Provide the (x, y) coordinate of the cell's center where the given text is located.  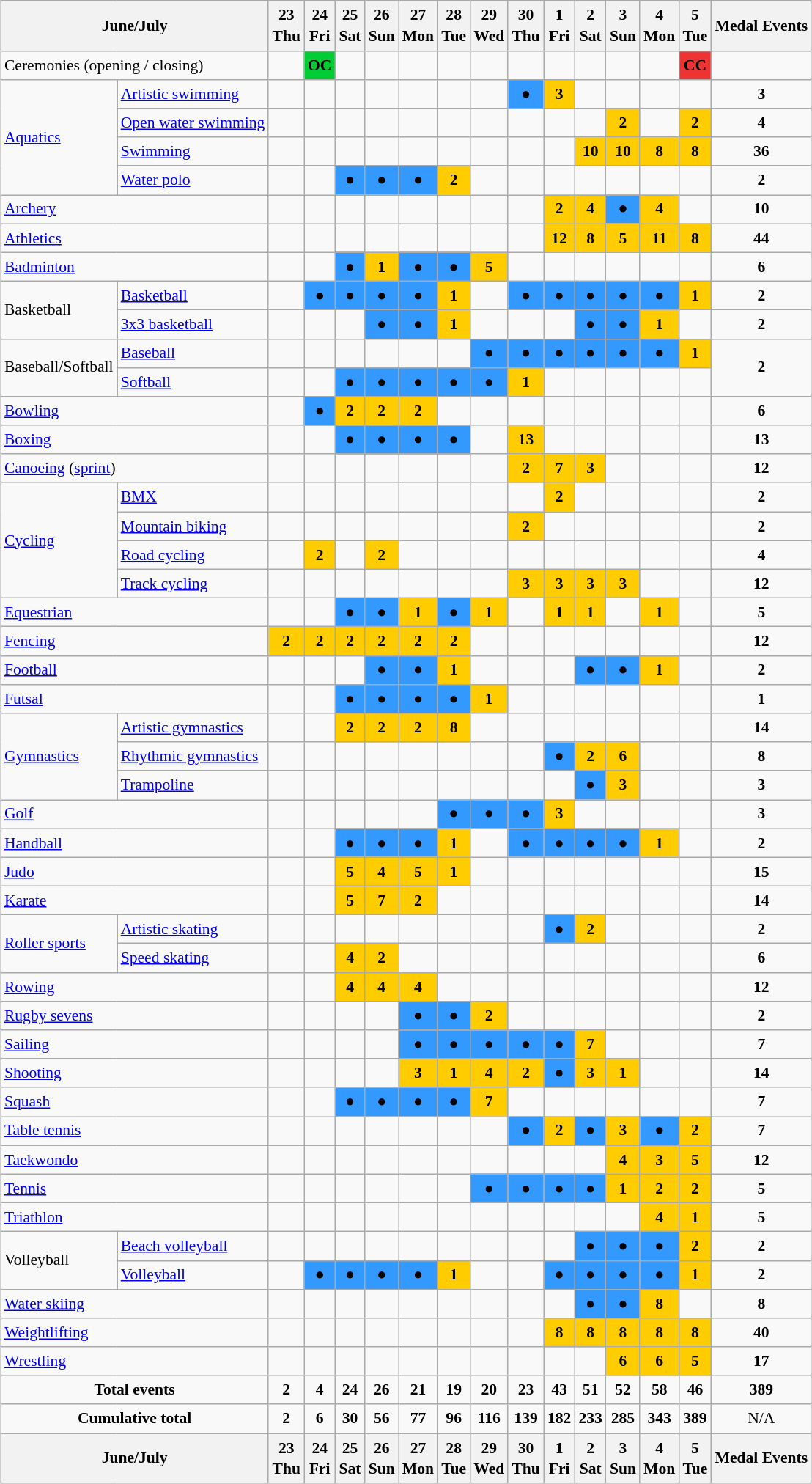
OC (320, 65)
Speed skating (193, 958)
Roller sports (59, 944)
Sailing (135, 1044)
Bowling (135, 411)
Total events (135, 1390)
Judo (135, 871)
Golf (135, 814)
96 (454, 1418)
Open water swimming (193, 123)
Water skiing (135, 1304)
24 (350, 1390)
343 (660, 1418)
Table tennis (135, 1131)
116 (489, 1418)
15 (762, 871)
Swimming (193, 151)
139 (526, 1418)
40 (762, 1333)
77 (418, 1418)
19 (454, 1390)
Equestrian (135, 613)
Weightlifting (135, 1333)
Baseball (193, 353)
Boxing (135, 440)
21 (418, 1390)
36 (762, 151)
Shooting (135, 1073)
Rowing (135, 987)
285 (623, 1418)
26 (382, 1390)
Road cycling (193, 554)
44 (762, 238)
Artistic gymnastics (193, 727)
Mountain biking (193, 526)
20 (489, 1390)
Artistic skating (193, 930)
43 (560, 1390)
N/A (762, 1418)
CC (695, 65)
Aquatics (59, 136)
Rhythmic gymnastics (193, 757)
182 (560, 1418)
51 (591, 1390)
56 (382, 1418)
11 (660, 238)
Triathlon (135, 1217)
Gymnastics (59, 757)
Water polo (193, 180)
3x3 basketball (193, 324)
Squash (135, 1101)
Fencing (135, 641)
Badminton (135, 267)
17 (762, 1361)
Futsal (135, 698)
46 (695, 1390)
Taekwondo (135, 1160)
Beach volleyball (193, 1246)
Softball (193, 381)
Baseball/Softball (59, 368)
58 (660, 1390)
Football (135, 670)
Ceremonies (opening / closing) (135, 65)
Rugby sevens (135, 1015)
Artistic swimming (193, 94)
23 (526, 1390)
Cumulative total (135, 1418)
Archery (135, 210)
Track cycling (193, 584)
233 (591, 1418)
Wrestling (135, 1361)
Cycling (59, 540)
Tennis (135, 1188)
Handball (135, 843)
Athletics (135, 238)
BMX (193, 497)
Canoeing (sprint) (135, 468)
Karate (135, 900)
52 (623, 1390)
30 (350, 1418)
Trampoline (193, 785)
